Determine the (x, y) coordinate at the center of the cell enclosing the given text.  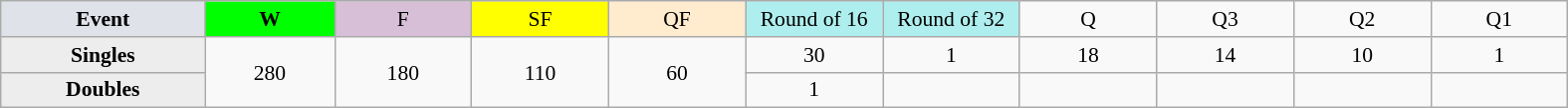
Q2 (1362, 19)
110 (541, 72)
Q (1088, 19)
10 (1362, 55)
280 (270, 72)
180 (403, 72)
60 (677, 72)
18 (1088, 55)
Round of 16 (814, 19)
QF (677, 19)
30 (814, 55)
Event (104, 19)
W (270, 19)
14 (1226, 55)
Doubles (104, 90)
Round of 32 (951, 19)
Q3 (1226, 19)
F (403, 19)
SF (541, 19)
Q1 (1499, 19)
Singles (104, 55)
